Determine the (x, y) coordinate at the center of the cell enclosing the given text.  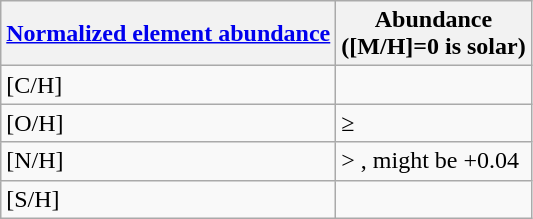
Normalized element abundance (168, 34)
[O/H] (168, 123)
Abundance([M/H]=0 is solar) (434, 34)
[S/H] (168, 199)
≥ (434, 123)
[C/H] (168, 85)
[N/H] (168, 161)
> , might be +0.04 (434, 161)
